Determine the (x, y) coordinate at the center of the cell enclosing the given text.  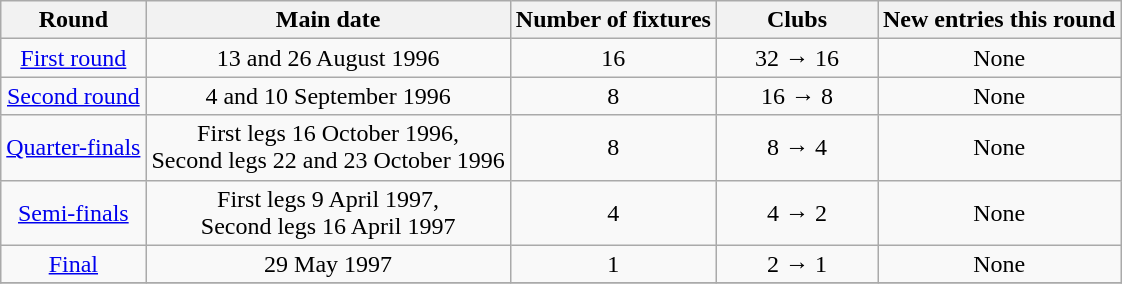
8 → 4 (796, 148)
1 (613, 264)
4 → 2 (796, 212)
4 and 10 September 1996 (328, 96)
32 → 16 (796, 58)
16 → 8 (796, 96)
First legs 16 October 1996,Second legs 22 and 23 October 1996 (328, 148)
Main date (328, 20)
4 (613, 212)
2 → 1 (796, 264)
Round (74, 20)
Clubs (796, 20)
New entries this round (1000, 20)
Number of fixtures (613, 20)
16 (613, 58)
First legs 9 April 1997,Second legs 16 April 1997 (328, 212)
First round (74, 58)
Quarter-finals (74, 148)
13 and 26 August 1996 (328, 58)
Final (74, 264)
Semi-finals (74, 212)
Second round (74, 96)
29 May 1997 (328, 264)
